Locate the cell with the specified text and output its (x, y) center coordinate. 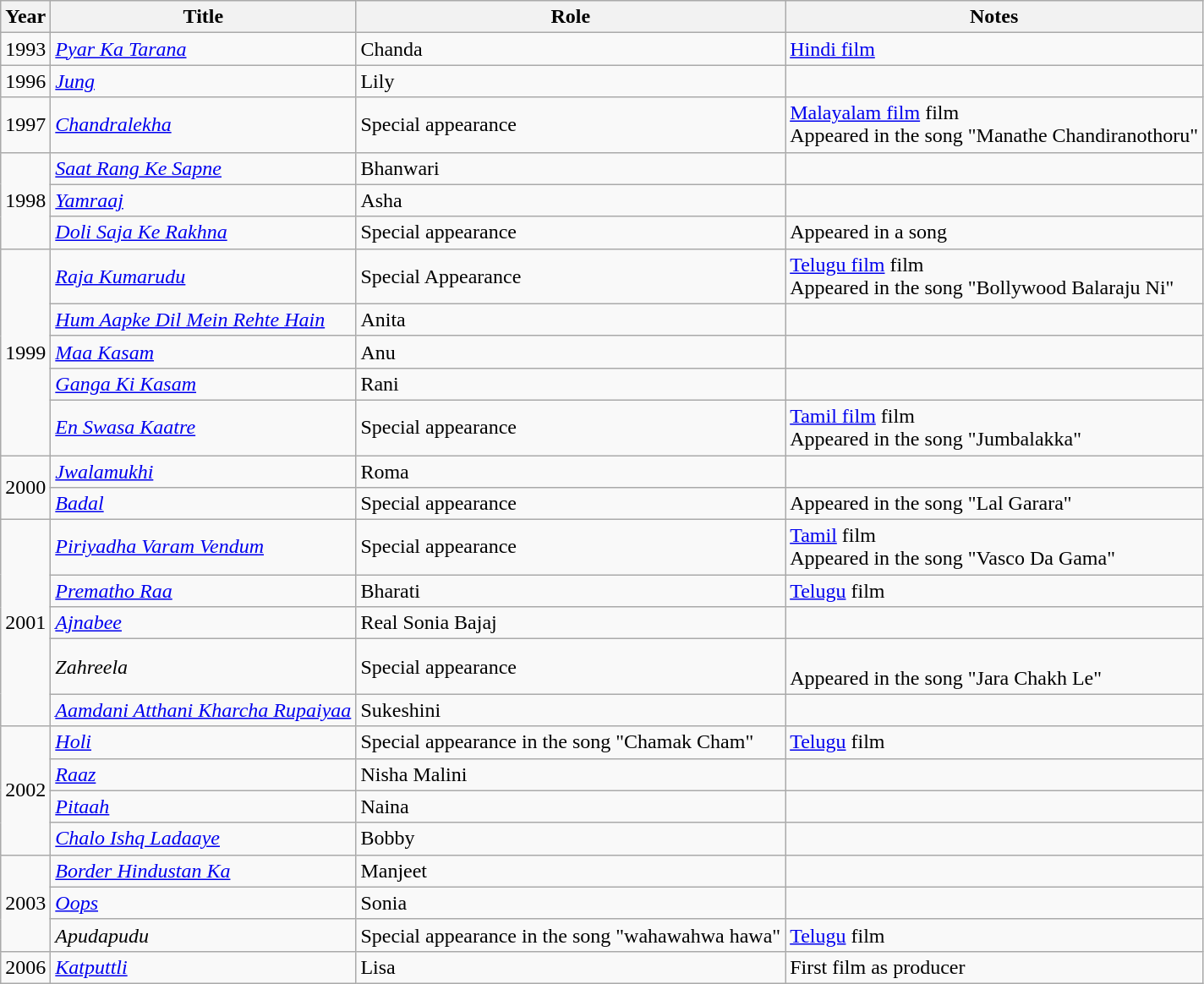
Anita (571, 320)
Sonia (571, 903)
En Swasa Kaatre (203, 428)
First film as producer (994, 967)
Bhanwari (571, 168)
1998 (25, 200)
Sukeshini (571, 710)
Bharati (571, 591)
Jung (203, 81)
Holi (203, 742)
Saat Rang Ke Sapne (203, 168)
Raaz (203, 774)
Asha (571, 200)
Real Sonia Bajaj (571, 623)
Piriyadha Varam Vendum (203, 548)
Appeared in the song "Lal Garara" (994, 504)
Manjeet (571, 871)
Telugu film film Appeared in the song "Bollywood Balaraju Ni" (994, 276)
Notes (994, 17)
Appeared in the song "Jara Chakh Le" (994, 666)
2006 (25, 967)
Lisa (571, 967)
Border Hindustan Ka (203, 871)
1993 (25, 49)
Special Appearance (571, 276)
Special appearance in the song "Chamak Cham" (571, 742)
Jwalamukhi (203, 471)
Pyar Ka Tarana (203, 49)
Maa Kasam (203, 352)
2003 (25, 903)
Hindi film (994, 49)
Chalo Ishq Ladaaye (203, 839)
Tamil filmAppeared in the song "Vasco Da Gama" (994, 548)
Title (203, 17)
1996 (25, 81)
Chanda (571, 49)
2002 (25, 790)
2000 (25, 487)
Appeared in a song (994, 232)
Pitaah (203, 806)
Aamdani Atthani Kharcha Rupaiyaa (203, 710)
Zahreela (203, 666)
Chandralekha (203, 125)
Malayalam film film Appeared in the song "Manathe Chandiranothoru" (994, 125)
Oops (203, 903)
Roma (571, 471)
Rani (571, 384)
1997 (25, 125)
Lily (571, 81)
Special appearance in the song "wahawahwa hawa" (571, 935)
Badal (203, 504)
Naina (571, 806)
Role (571, 17)
Anu (571, 352)
Katputtli (203, 967)
Doli Saja Ke Rakhna (203, 232)
Raja Kumarudu (203, 276)
Nisha Malini (571, 774)
Ajnabee (203, 623)
Year (25, 17)
Bobby (571, 839)
1999 (25, 352)
Tamil film filmAppeared in the song "Jumbalakka" (994, 428)
Yamraaj (203, 200)
Apudapudu (203, 935)
Hum Aapke Dil Mein Rehte Hain (203, 320)
Ganga Ki Kasam (203, 384)
Prematho Raa (203, 591)
2001 (25, 623)
